Search for the cell housing the specified text and yield its (X, Y) center coordinate. 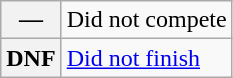
Did not compete (146, 20)
DNF (31, 58)
— (31, 20)
Did not finish (146, 58)
